Output the [x, y] coordinate of the center of the cell containing the given text.  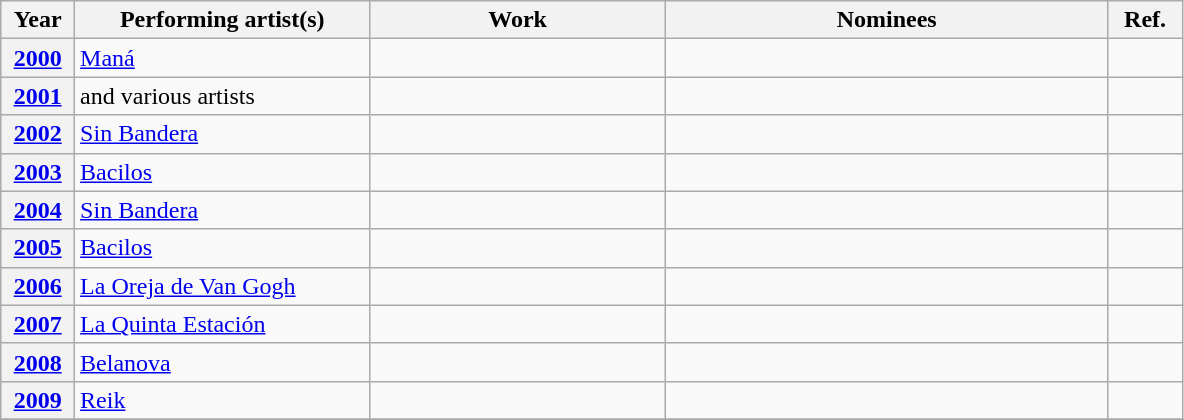
2009 [38, 400]
Maná [222, 58]
2004 [38, 210]
Belanova [222, 362]
2007 [38, 324]
2008 [38, 362]
2002 [38, 134]
and various artists [222, 96]
2003 [38, 172]
La Quinta Estación [222, 324]
La Oreja de Van Gogh [222, 286]
Year [38, 20]
Ref. [1145, 20]
2006 [38, 286]
Reik [222, 400]
2005 [38, 248]
Work [518, 20]
Nominees [886, 20]
2000 [38, 58]
2001 [38, 96]
Performing artist(s) [222, 20]
